Search for the cell housing the specified text and yield its (x, y) center coordinate. 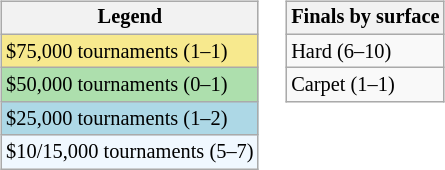
Carpet (1–1) (365, 85)
$75,000 tournaments (1–1) (130, 51)
Finals by surface (365, 18)
$10/15,000 tournaments (5–7) (130, 152)
Legend (130, 18)
$50,000 tournaments (0–1) (130, 85)
$25,000 tournaments (1–2) (130, 119)
Hard (6–10) (365, 51)
